Determine the [x, y] coordinate at the center of the cell enclosing the given text.  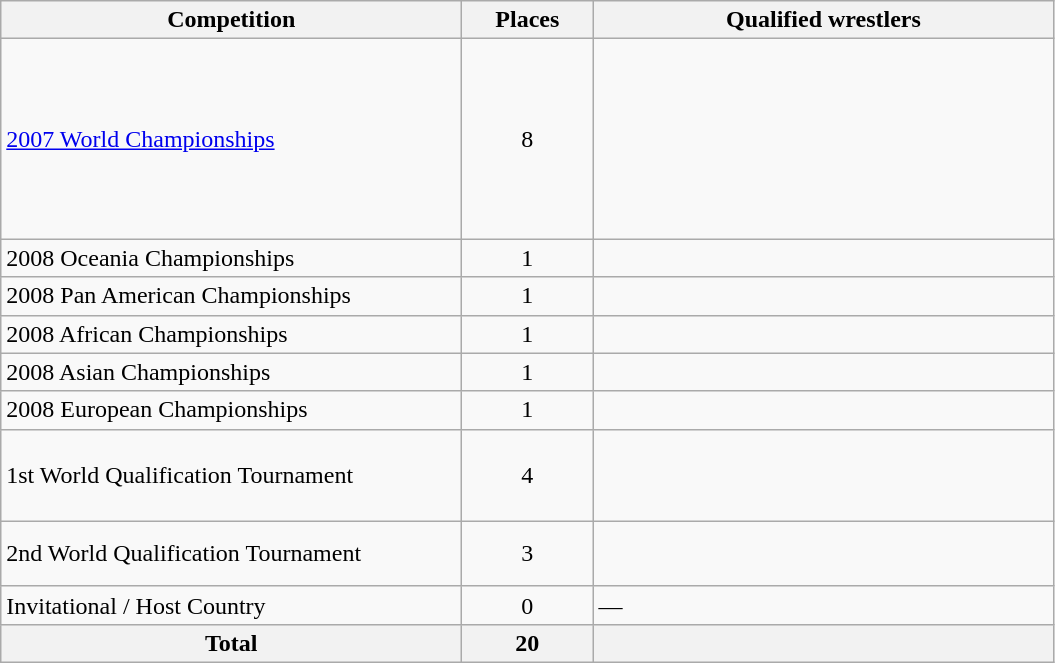
2008 Oceania Championships [232, 258]
2008 Pan American Championships [232, 296]
3 [528, 554]
1st World Qualification Tournament [232, 475]
— [824, 605]
Total [232, 643]
4 [528, 475]
Qualified wrestlers [824, 20]
2008 African Championships [232, 334]
2008 European Championships [232, 410]
Places [528, 20]
0 [528, 605]
2007 World Championships [232, 139]
20 [528, 643]
8 [528, 139]
Invitational / Host Country [232, 605]
2nd World Qualification Tournament [232, 554]
2008 Asian Championships [232, 372]
Competition [232, 20]
